Determine the (x, y) coordinate at the center of the cell enclosing the given text.  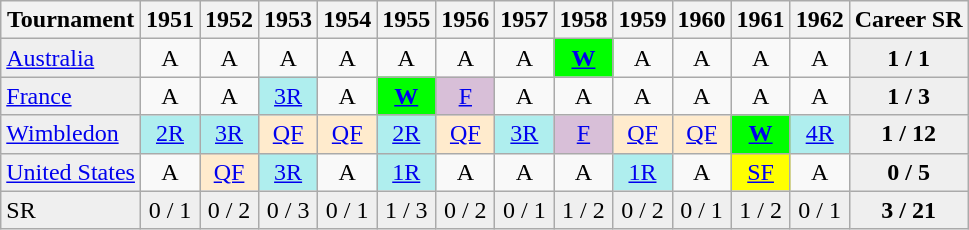
1 / 1 (908, 58)
1956 (466, 20)
1959 (642, 20)
1953 (288, 20)
0 / 5 (908, 172)
1961 (760, 20)
Career SR (908, 20)
Wimbledon (71, 134)
1954 (348, 20)
1958 (584, 20)
3 / 21 (908, 210)
0 / 3 (288, 210)
SF (760, 172)
1960 (702, 20)
1957 (524, 20)
Australia (71, 58)
1951 (170, 20)
United States (71, 172)
1955 (406, 20)
1952 (230, 20)
1962 (820, 20)
1 / 12 (908, 134)
SR (71, 210)
4R (820, 134)
France (71, 96)
Tournament (71, 20)
